Locate the cell with the specified text and output its (X, Y) center coordinate. 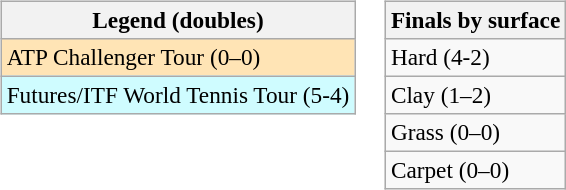
Carpet (0–0) (475, 171)
Legend (doubles) (178, 20)
Grass (0–0) (475, 133)
Hard (4-2) (475, 57)
Clay (1–2) (475, 95)
Futures/ITF World Tennis Tour (5-4) (178, 95)
Finals by surface (475, 20)
ATP Challenger Tour (0–0) (178, 57)
